Return (X, Y) of the center of cell containing provided text 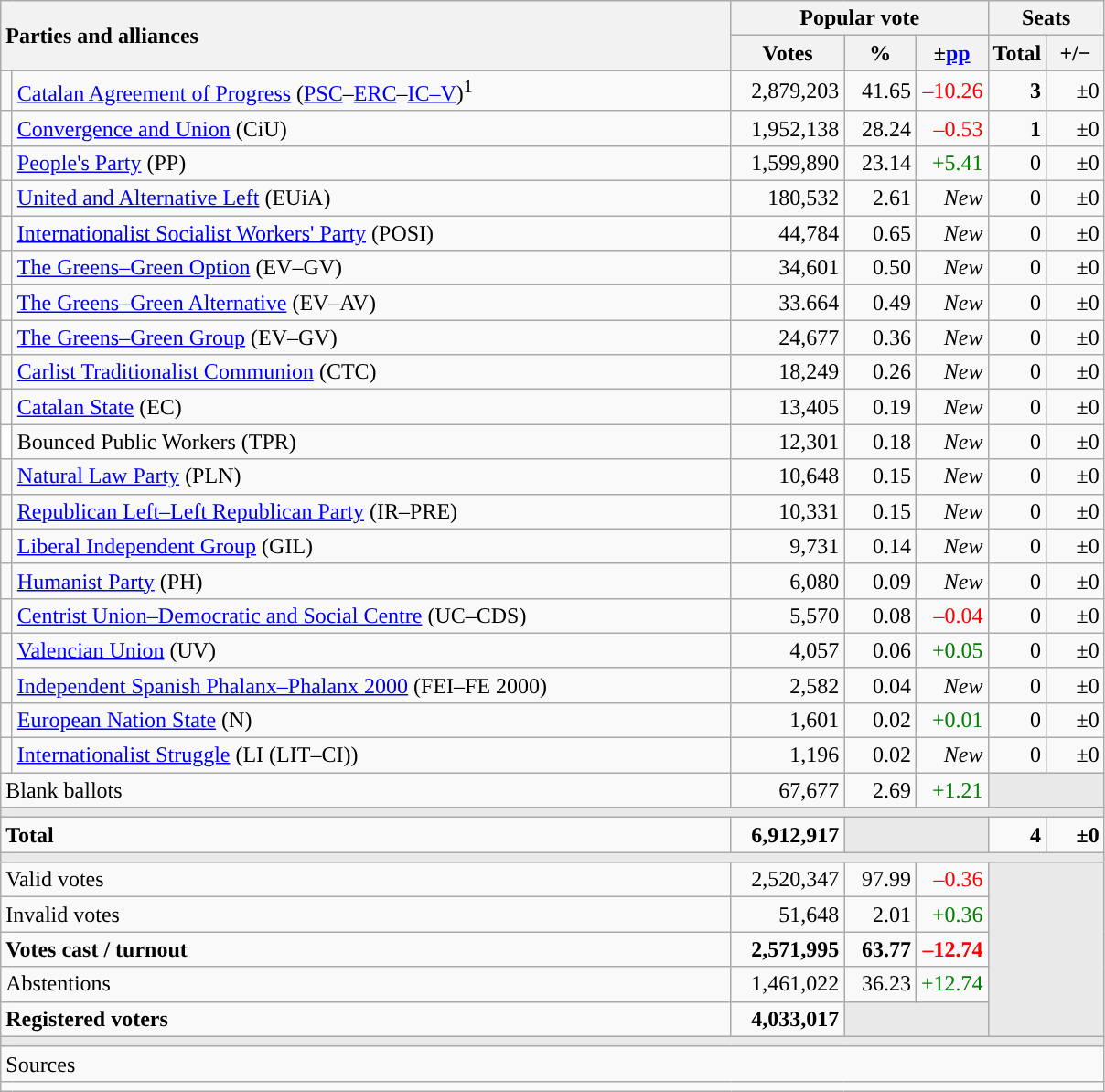
Popular vote (860, 18)
180,532 (788, 198)
+12.74 (951, 984)
1,601 (788, 720)
Votes (788, 53)
+1.21 (951, 790)
12,301 (788, 442)
±pp (951, 53)
% (880, 53)
23.14 (880, 163)
2.61 (880, 198)
18,249 (788, 372)
2.01 (880, 915)
10,648 (788, 476)
1,196 (788, 755)
Catalan State (EC) (371, 407)
Seats (1046, 18)
67,677 (788, 790)
Natural Law Party (PLN) (371, 476)
9,731 (788, 546)
10,331 (788, 511)
+/− (1076, 53)
0.36 (880, 337)
0.26 (880, 372)
Carlist Traditionalist Communion (CTC) (371, 372)
Blank ballots (366, 790)
97.99 (880, 880)
Internationalist Struggle (LI (LIT–CI)) (371, 755)
63.77 (880, 949)
0.65 (880, 233)
0.06 (880, 650)
4,057 (788, 650)
Republican Left–Left Republican Party (IR–PRE) (371, 511)
4,033,017 (788, 1019)
4 (1017, 835)
The Greens–Green Group (EV–GV) (371, 337)
0.04 (880, 685)
1,952,138 (788, 128)
33.664 (788, 303)
Parties and alliances (366, 36)
People's Party (PP) (371, 163)
3 (1017, 91)
–12.74 (951, 949)
+5.41 (951, 163)
24,677 (788, 337)
+0.01 (951, 720)
Invalid votes (366, 915)
13,405 (788, 407)
Registered voters (366, 1019)
51,648 (788, 915)
0.14 (880, 546)
The Greens–Green Alternative (EV–AV) (371, 303)
Votes cast / turnout (366, 949)
1,599,890 (788, 163)
Catalan Agreement of Progress (PSC–ERC–IC–V)1 (371, 91)
0.18 (880, 442)
–0.53 (951, 128)
–0.04 (951, 616)
Valid votes (366, 880)
–10.26 (951, 91)
Abstentions (366, 984)
0.49 (880, 303)
+0.36 (951, 915)
Bounced Public Workers (TPR) (371, 442)
2,571,995 (788, 949)
Centrist Union–Democratic and Social Centre (UC–CDS) (371, 616)
Convergence and Union (CiU) (371, 128)
+0.05 (951, 650)
6,912,917 (788, 835)
41.65 (880, 91)
–0.36 (951, 880)
2.69 (880, 790)
2,582 (788, 685)
Liberal Independent Group (GIL) (371, 546)
The Greens–Green Option (EV–GV) (371, 268)
Humanist Party (PH) (371, 581)
36.23 (880, 984)
Sources (552, 1064)
1,461,022 (788, 984)
0.50 (880, 268)
0.09 (880, 581)
2,520,347 (788, 880)
44,784 (788, 233)
United and Alternative Left (EUiA) (371, 198)
Independent Spanish Phalanx–Phalanx 2000 (FEI–FE 2000) (371, 685)
1 (1017, 128)
34,601 (788, 268)
0.19 (880, 407)
6,080 (788, 581)
28.24 (880, 128)
0.08 (880, 616)
2,879,203 (788, 91)
5,570 (788, 616)
Valencian Union (UV) (371, 650)
European Nation State (N) (371, 720)
Internationalist Socialist Workers' Party (POSI) (371, 233)
